Find where the given text appears and provide that cell's center as [x, y] coordinate. 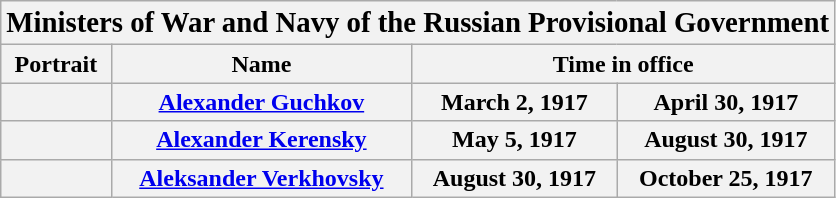
May 5, 1917 [514, 140]
Alexander Guchkov [262, 102]
Ministers of War and Navy of the Russian Provisional Government [418, 23]
Name [262, 64]
October 25, 1917 [726, 178]
Portrait [56, 64]
March 2, 1917 [514, 102]
April 30, 1917 [726, 102]
Time in office [624, 64]
Aleksander Verkhovsky [262, 178]
Alexander Kerensky [262, 140]
